Identify which cell holds the provided text, then report its (x, y) central coordinate. 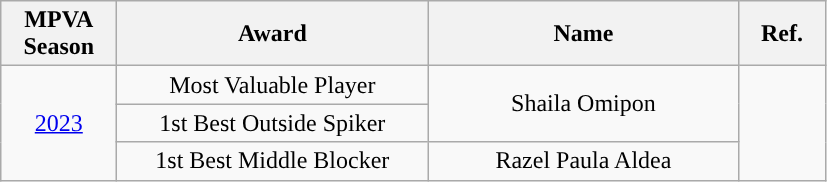
Name (584, 34)
2023 (59, 123)
1st Best Middle Blocker (272, 161)
Most Valuable Player (272, 85)
Ref. (782, 34)
Award (272, 34)
MPVA Season (59, 34)
Razel Paula Aldea (584, 161)
1st Best Outside Spiker (272, 123)
Shaila Omipon (584, 104)
